For the text-containing cell, return its midpoint in (X, Y) coordinate format. 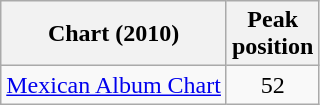
Mexican Album Chart (114, 85)
Peakposition (272, 34)
Chart (2010) (114, 34)
52 (272, 85)
